Find where the given text appears and provide that cell's center as (x, y) coordinate. 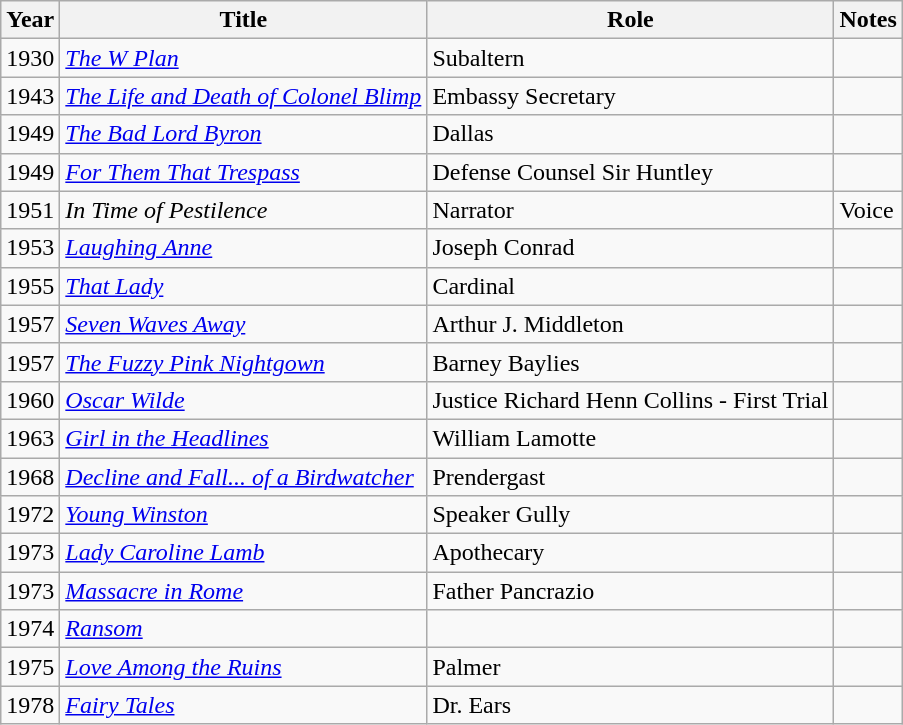
Narrator (630, 210)
Joseph Conrad (630, 248)
The Life and Death of Colonel Blimp (244, 96)
1972 (30, 515)
That Lady (244, 286)
William Lamotte (630, 438)
1943 (30, 96)
Prendergast (630, 477)
Ransom (244, 629)
The Bad Lord Byron (244, 134)
Love Among the Ruins (244, 667)
1930 (30, 58)
1963 (30, 438)
Embassy Secretary (630, 96)
1960 (30, 400)
Oscar Wilde (244, 400)
Father Pancrazio (630, 591)
Palmer (630, 667)
Arthur J. Middleton (630, 324)
1978 (30, 705)
The Fuzzy Pink Nightgown (244, 362)
Justice Richard Henn Collins - First Trial (630, 400)
Notes (868, 20)
Apothecary (630, 553)
Role (630, 20)
Massacre in Rome (244, 591)
Barney Baylies (630, 362)
1953 (30, 248)
Young Winston (244, 515)
Girl in the Headlines (244, 438)
The W Plan (244, 58)
Title (244, 20)
Subaltern (630, 58)
Year (30, 20)
Speaker Gully (630, 515)
1968 (30, 477)
Cardinal (630, 286)
Decline and Fall... of a Birdwatcher (244, 477)
1974 (30, 629)
Dallas (630, 134)
Seven Waves Away (244, 324)
For Them That Trespass (244, 172)
1955 (30, 286)
In Time of Pestilence (244, 210)
Defense Counsel Sir Huntley (630, 172)
Voice (868, 210)
1951 (30, 210)
Fairy Tales (244, 705)
Laughing Anne (244, 248)
1975 (30, 667)
Dr. Ears (630, 705)
Lady Caroline Lamb (244, 553)
